Find where the given text appears and provide that cell's center as (x, y) coordinate. 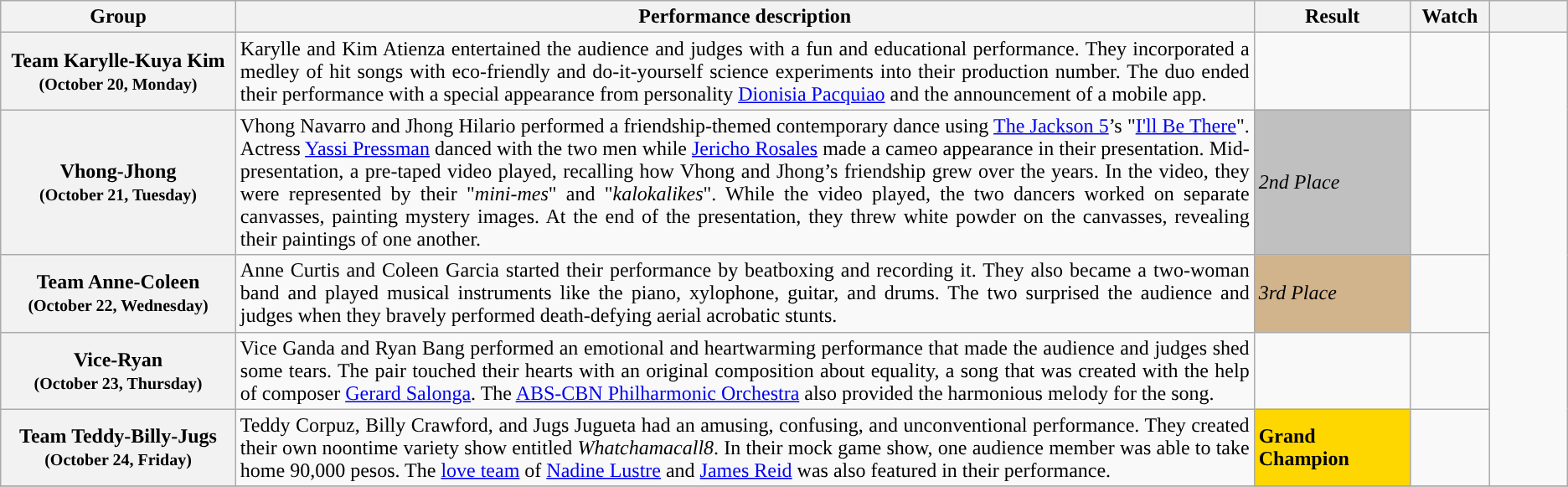
Watch (1450, 17)
Group (119, 17)
Result (1332, 17)
3rd Place (1332, 293)
Team Karylle-Kuya Kim(October 20, Monday) (119, 71)
Vice-Ryan(October 23, Thursday) (119, 370)
Team Anne-Coleen(October 22, Wednesday) (119, 293)
Grand Champion (1332, 448)
Vhong-Jhong(October 21, Tuesday) (119, 183)
Performance description (745, 17)
2nd Place (1332, 183)
Team Teddy-Billy-Jugs(October 24, Friday) (119, 448)
